Provide the [x, y] coordinate of the cell's center where the given text is located.  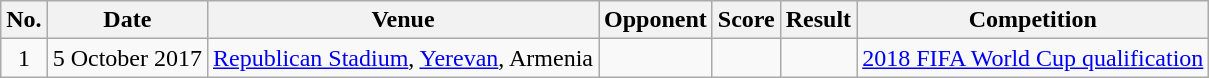
Score [746, 20]
Competition [1033, 20]
Opponent [656, 20]
Republican Stadium, Yerevan, Armenia [404, 58]
1 [24, 58]
No. [24, 20]
Date [127, 20]
2018 FIFA World Cup qualification [1033, 58]
5 October 2017 [127, 58]
Venue [404, 20]
Result [818, 20]
